Scan for the cell matching the given text and deliver its [X, Y] coordinate at center. 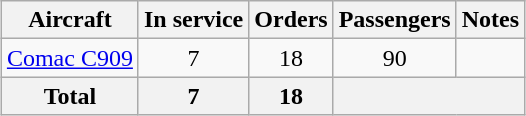
90 [394, 58]
Orders [291, 20]
Notes [490, 20]
Aircraft [70, 20]
Comac C909 [70, 58]
In service [193, 20]
Passengers [394, 20]
Total [70, 96]
